Search for the cell housing the specified text and yield its [X, Y] center coordinate. 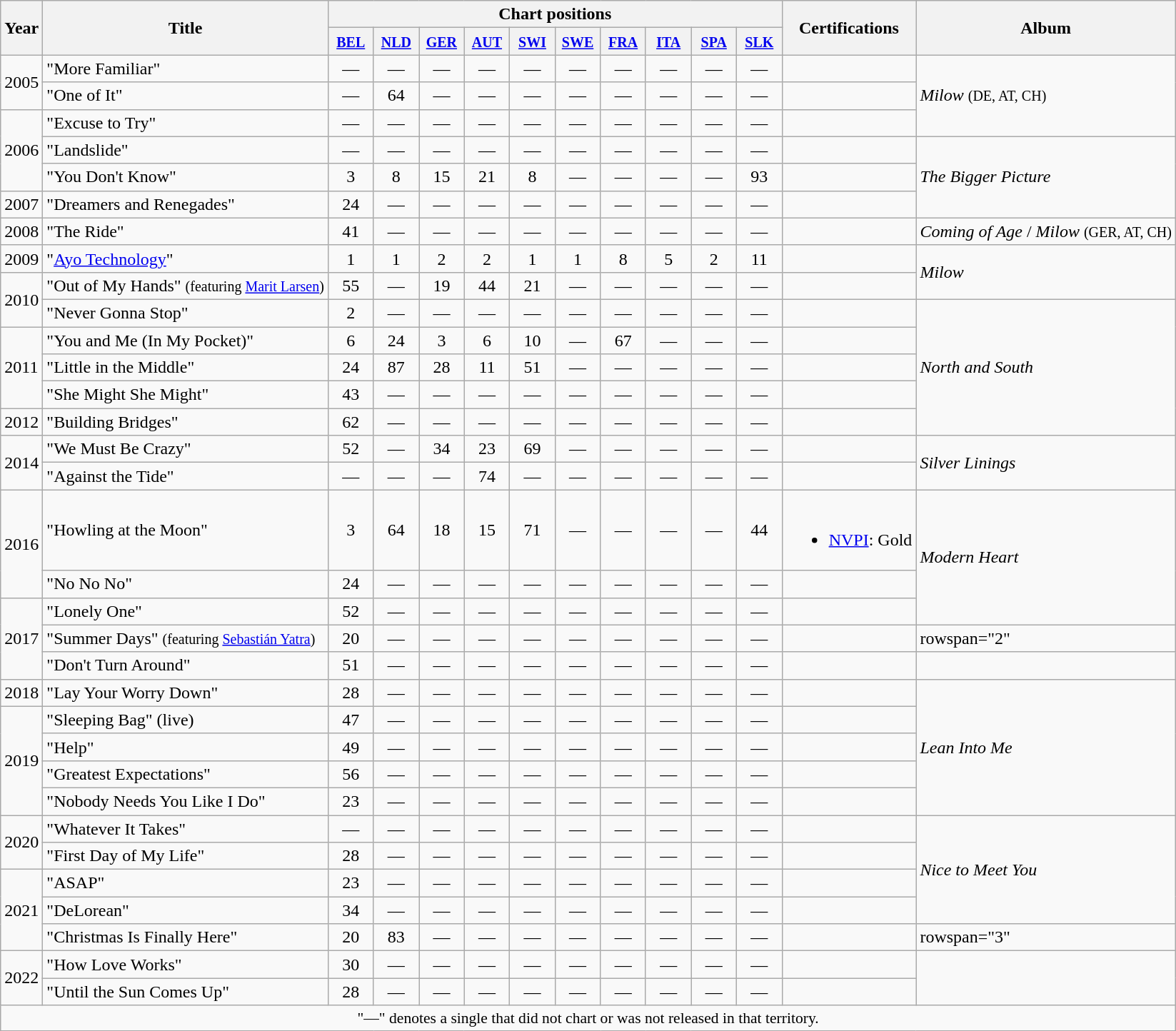
2006 [21, 150]
62 [351, 422]
Silver Linings [1046, 463]
"Excuse to Try" [186, 123]
"How Love Works" [186, 965]
"Greatest Expectations" [186, 774]
2014 [21, 463]
"Ayo Technology" [186, 258]
49 [351, 747]
"Out of My Hands" (featuring Marit Larsen) [186, 286]
Chart positions [555, 14]
2020 [21, 843]
"Little in the Middle" [186, 368]
Album [1046, 28]
Coming of Age / Milow (GER, AT, CH) [1046, 231]
43 [351, 395]
Milow (DE, AT, CH) [1046, 96]
2017 [21, 638]
83 [396, 937]
69 [533, 449]
AUT [487, 41]
"Until the Sun Comes Up" [186, 992]
93 [760, 177]
FRA [623, 41]
"Lonely One" [186, 611]
55 [351, 286]
rowspan="3" [1046, 937]
"We Must Be Crazy" [186, 449]
"ASAP" [186, 883]
"DeLorean" [186, 910]
2022 [21, 978]
ITA [668, 41]
"Landslide" [186, 150]
"Never Gonna Stop" [186, 313]
2010 [21, 299]
BEL [351, 41]
Modern Heart [1046, 557]
"Summer Days" (featuring Sebastián Yatra) [186, 638]
2008 [21, 231]
"The Ride" [186, 231]
2007 [21, 204]
74 [487, 476]
"Lay Your Worry Down" [186, 693]
"Dreamers and Renegades" [186, 204]
2011 [21, 368]
"Sleeping Bag" (live) [186, 720]
"Nobody Needs You Like I Do" [186, 801]
"One of It" [186, 96]
10 [533, 341]
"Christmas Is Finally Here" [186, 937]
Milow [1046, 272]
NLD [396, 41]
41 [351, 231]
Year [21, 28]
2005 [21, 82]
GER [442, 41]
"You and Me (In My Pocket)" [186, 341]
56 [351, 774]
NVPI: Gold [849, 530]
67 [623, 341]
rowspan="2" [1046, 638]
Nice to Meet You [1046, 870]
SLK [760, 41]
2012 [21, 422]
North and South [1046, 367]
71 [533, 530]
2009 [21, 258]
"You Don't Know" [186, 177]
"Help" [186, 747]
"First Day of My Life" [186, 856]
"No No No" [186, 584]
"She Might She Might" [186, 395]
"Don't Turn Around" [186, 665]
19 [442, 286]
SWE [578, 41]
"More Familiar" [186, 69]
47 [351, 720]
"—" denotes a single that did not chart or was not released in that territory. [588, 1018]
5 [668, 258]
"Whatever It Takes" [186, 829]
SPA [714, 41]
87 [396, 368]
2021 [21, 910]
SWI [533, 41]
The Bigger Picture [1046, 177]
"Building Bridges" [186, 422]
2019 [21, 760]
"Against the Tide" [186, 476]
2016 [21, 544]
Certifications [849, 28]
Lean Into Me [1046, 747]
18 [442, 530]
Title [186, 28]
30 [351, 965]
2018 [21, 693]
"Howling at the Moon" [186, 530]
